Detect which cell encompasses the target text, then output its (X, Y) center coordinate. 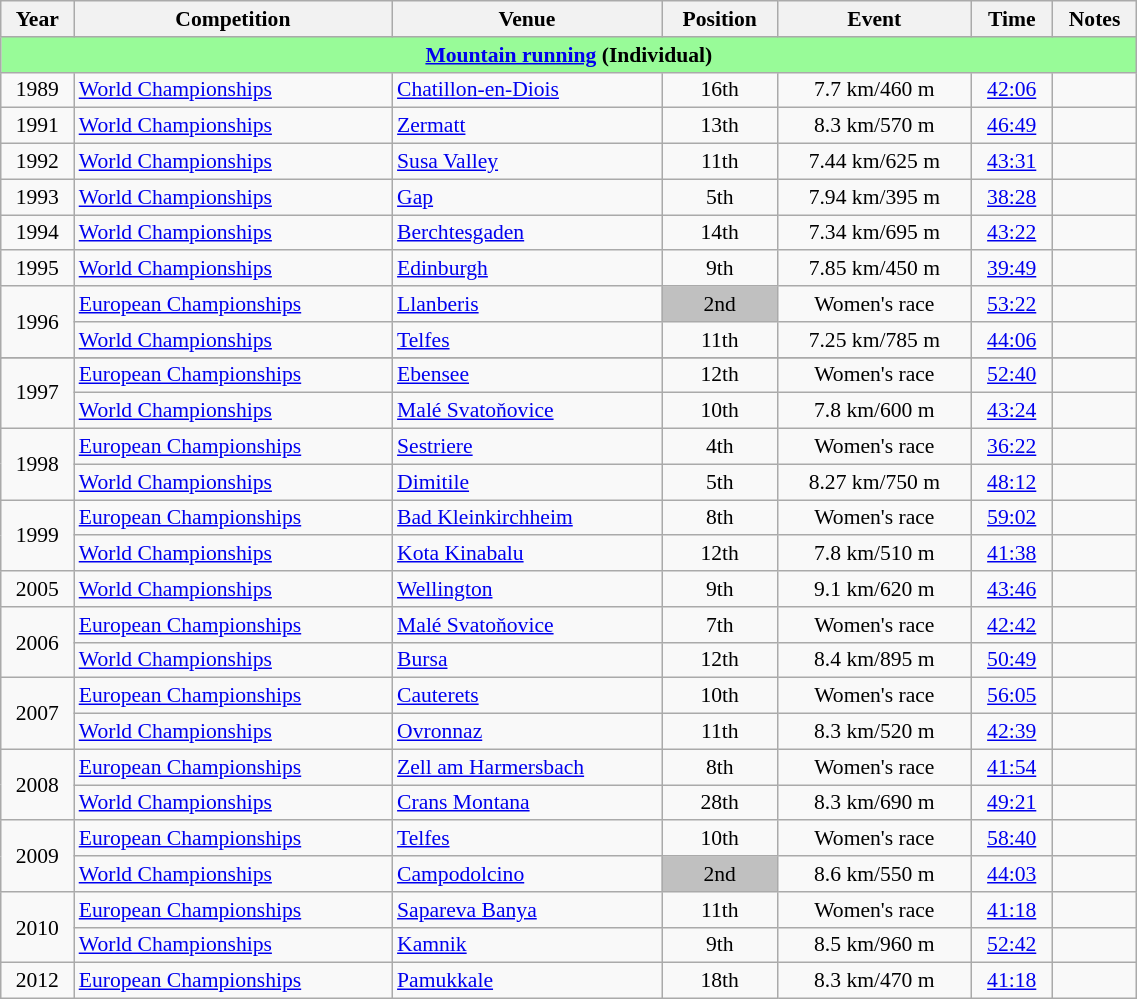
Crans Montana (527, 803)
Chatillon-en-Diois (527, 90)
Edinburgh (527, 269)
16th (720, 90)
Bursa (527, 660)
Venue (527, 19)
Pamukkale (527, 981)
14th (720, 233)
1992 (38, 162)
42:39 (1012, 732)
Berchtesgaden (527, 233)
Dimitile (527, 482)
Bad Kleinkirchheim (527, 518)
48:12 (1012, 482)
50:49 (1012, 660)
44:06 (1012, 340)
Kamnik (527, 945)
Cauterets (527, 696)
44:03 (1012, 874)
2008 (38, 784)
2006 (38, 642)
1991 (38, 126)
39:49 (1012, 269)
Ovronnaz (527, 732)
8.4 km/895 m (875, 660)
Mountain running (Individual) (569, 55)
41:54 (1012, 767)
1993 (38, 197)
8.3 km/470 m (875, 981)
46:49 (1012, 126)
7.7 km/460 m (875, 90)
Susa Valley (527, 162)
2012 (38, 981)
1997 (38, 392)
7.8 km/600 m (875, 411)
Ebensee (527, 375)
8.27 km/750 m (875, 482)
59:02 (1012, 518)
8.3 km/690 m (875, 803)
8.5 km/960 m (875, 945)
43:31 (1012, 162)
13th (720, 126)
Position (720, 19)
Zell am Harmersbach (527, 767)
8.3 km/570 m (875, 126)
53:22 (1012, 304)
28th (720, 803)
42:06 (1012, 90)
1995 (38, 269)
52:42 (1012, 945)
1999 (38, 536)
Llanberis (527, 304)
Sestriere (527, 447)
2005 (38, 589)
8.3 km/520 m (875, 732)
8.6 km/550 m (875, 874)
7.94 km/395 m (875, 197)
7.25 km/785 m (875, 340)
56:05 (1012, 696)
Time (1012, 19)
52:40 (1012, 375)
1994 (38, 233)
36:22 (1012, 447)
2007 (38, 714)
Kota Kinabalu (527, 554)
Zermatt (527, 126)
58:40 (1012, 839)
7th (720, 625)
42:42 (1012, 625)
1996 (38, 322)
43:22 (1012, 233)
Campodolcino (527, 874)
7.8 km/510 m (875, 554)
7.34 km/695 m (875, 233)
Notes (1094, 19)
43:24 (1012, 411)
49:21 (1012, 803)
4th (720, 447)
41:38 (1012, 554)
1989 (38, 90)
2010 (38, 928)
38:28 (1012, 197)
2009 (38, 856)
9.1 km/620 m (875, 589)
1998 (38, 464)
18th (720, 981)
Event (875, 19)
Gap (527, 197)
Sapareva Banya (527, 910)
7.85 km/450 m (875, 269)
7.44 km/625 m (875, 162)
Competition (233, 19)
Year (38, 19)
43:46 (1012, 589)
Wellington (527, 589)
